Return (X, Y) of the center of cell containing provided text 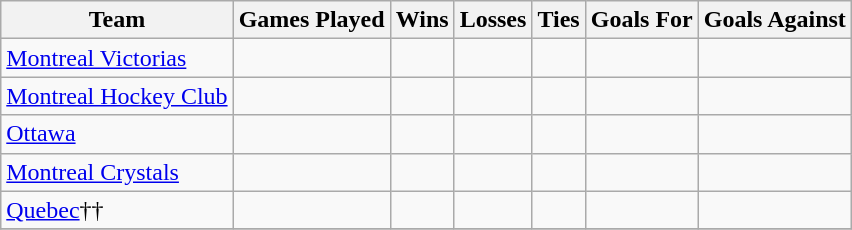
Goals For (642, 20)
Games Played (312, 20)
Quebec†† (117, 210)
Team (117, 20)
Losses (493, 20)
Goals Against (774, 20)
Ottawa (117, 134)
Wins (422, 20)
Montreal Crystals (117, 172)
Montreal Victorias (117, 58)
Montreal Hockey Club (117, 96)
Ties (558, 20)
